Scan for the cell matching the given text and deliver its [x, y] coordinate at center. 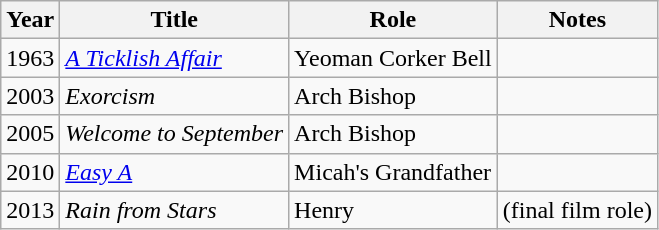
A Ticklish Affair [174, 58]
Yeoman Corker Bell [394, 58]
Henry [394, 210]
Notes [577, 20]
Rain from Stars [174, 210]
2013 [30, 210]
Year [30, 20]
Exorcism [174, 96]
1963 [30, 58]
Micah's Grandfather [394, 172]
Title [174, 20]
(final film role) [577, 210]
2010 [30, 172]
Role [394, 20]
2003 [30, 96]
2005 [30, 134]
Welcome to September [174, 134]
Easy A [174, 172]
